Return the (X, Y) coordinate for the center point of the cell that contains the specified text.  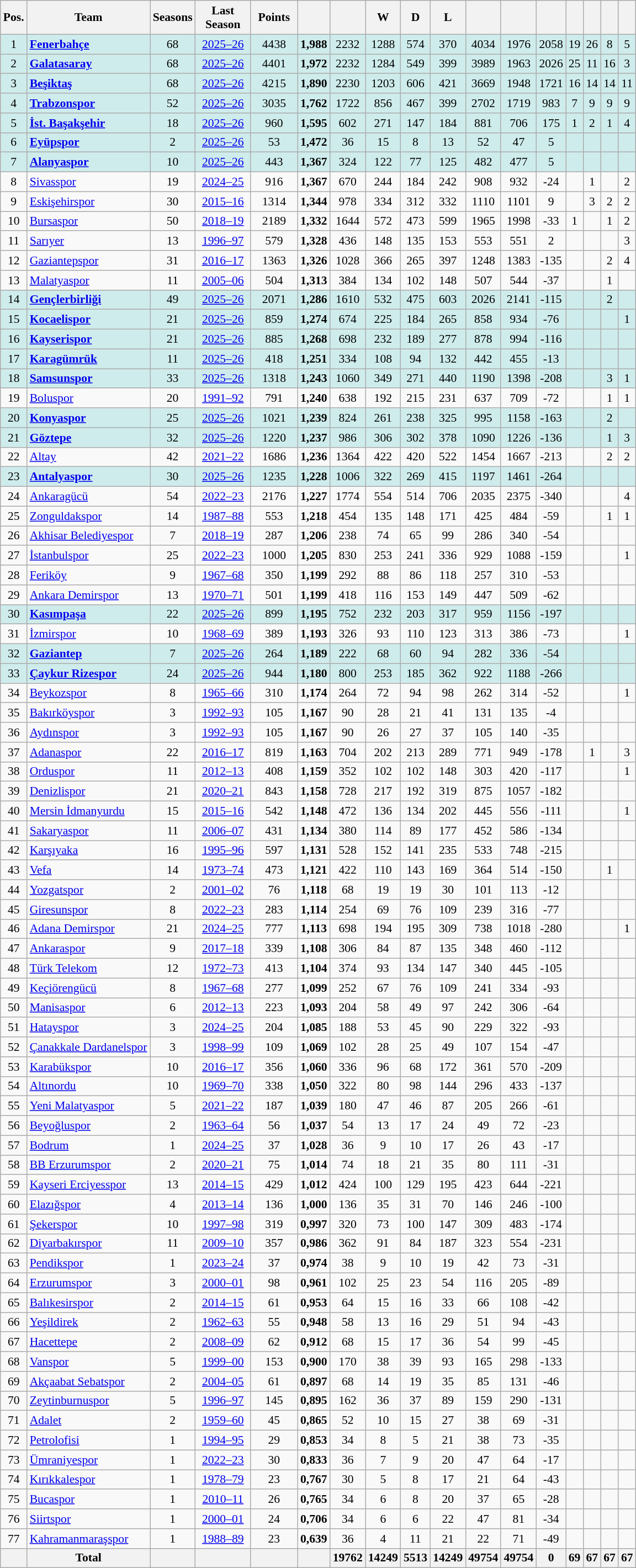
443 (274, 162)
Ümraniyespor (88, 1460)
638 (348, 398)
Şekerspor (88, 1224)
3669 (483, 84)
429 (274, 1185)
1454 (483, 457)
-77 (551, 910)
1318 (274, 379)
Denizlispor (88, 791)
Aydınspor (88, 732)
-340 (551, 497)
Türk Telekom (88, 969)
-52 (551, 693)
Zonguldakspor (88, 516)
Beyoğluspor (88, 1126)
748 (518, 851)
0,706 (314, 1519)
-72 (551, 398)
152 (383, 851)
303 (483, 772)
934 (518, 320)
194 (383, 929)
1,050 (314, 1086)
1220 (274, 438)
Altınordu (88, 1086)
644 (518, 1185)
-13 (551, 359)
Trabzonspor (88, 103)
215 (415, 398)
Karabükspor (88, 1067)
1,159 (314, 772)
-28 (551, 1500)
424 (348, 1185)
1,148 (314, 811)
356 (274, 1067)
338 (274, 1086)
1060 (348, 379)
Points (274, 18)
1,037 (314, 1126)
312 (415, 201)
283 (274, 910)
572 (383, 221)
1,060 (314, 1067)
1,227 (314, 497)
922 (483, 673)
Elazığspor (88, 1204)
Alanyaspor (88, 162)
484 (518, 516)
203 (415, 614)
159 (483, 1401)
1363 (274, 261)
2004–05 (223, 1381)
944 (274, 673)
Boluspor (88, 398)
1,286 (314, 300)
357 (274, 1243)
Ankaragücü (88, 497)
229 (483, 1028)
-150 (551, 870)
91 (383, 1243)
1,344 (314, 201)
1398 (518, 379)
752 (348, 614)
Team (88, 18)
296 (483, 1086)
-280 (551, 929)
1364 (348, 457)
0,953 (314, 1303)
Vanspor (88, 1362)
Fenerbahçe (88, 44)
266 (518, 1106)
5513 (415, 1558)
415 (448, 477)
2017–18 (223, 949)
1158 (518, 418)
İzmirspor (88, 634)
Vefa (88, 870)
Sakaryaspor (88, 831)
239 (483, 910)
1978–79 (223, 1480)
509 (518, 595)
Bakırköyspor (88, 713)
0,865 (314, 1421)
1,274 (314, 320)
0,833 (314, 1460)
878 (483, 339)
501 (274, 595)
1,099 (314, 988)
-213 (551, 457)
145 (274, 1401)
0,900 (314, 1362)
2013–14 (223, 1204)
-117 (551, 772)
-4 (551, 713)
2071 (274, 300)
986 (348, 438)
916 (274, 182)
674 (348, 320)
599 (448, 221)
2141 (518, 300)
1,180 (314, 673)
313 (483, 634)
-12 (551, 890)
929 (483, 556)
1722 (348, 103)
Hatayspor (88, 1028)
-42 (551, 1303)
908 (483, 182)
1,134 (314, 831)
320 (348, 1224)
Keçiörengücü (88, 988)
1719 (518, 103)
-100 (551, 1204)
1,195 (314, 614)
96 (383, 1067)
Zeytinburnuspor (88, 1401)
366 (383, 261)
254 (348, 910)
1,028 (314, 1145)
994 (518, 339)
Erzurumspor (88, 1283)
431 (274, 831)
Karagümrük (88, 359)
-116 (551, 339)
Kahramanmaraşspor (88, 1539)
D (415, 18)
1,890 (314, 84)
423 (483, 1185)
-62 (551, 595)
290 (518, 1401)
1988–89 (223, 1539)
-135 (551, 261)
995 (483, 418)
1,243 (314, 379)
-197 (551, 614)
949 (518, 752)
-221 (551, 1185)
-163 (551, 418)
397 (448, 261)
Giresunspor (88, 910)
Feriköy (88, 575)
146 (483, 1204)
Pos. (14, 18)
Orduspor (88, 772)
709 (518, 398)
44 (14, 890)
436 (348, 241)
57 (14, 1145)
1461 (518, 477)
59 (14, 1185)
Kocaelispor (88, 320)
Konyaspor (88, 418)
384 (348, 280)
185 (415, 673)
1972–73 (223, 969)
791 (274, 398)
1968–69 (223, 634)
983 (551, 103)
W (383, 18)
Yeşildirek (88, 1322)
348 (483, 949)
177 (448, 831)
859 (274, 320)
171 (448, 516)
Akçaabat Sebatspor (88, 1381)
0,948 (314, 1322)
Siirtspor (88, 1519)
Beşiktaş (88, 84)
433 (518, 1086)
Akhisar Belediyespor (88, 536)
1,332 (314, 221)
1314 (274, 201)
140 (518, 732)
Çaykur Rizespor (88, 673)
Kayserispor (88, 339)
1,000 (314, 1204)
292 (348, 575)
1028 (348, 261)
-182 (551, 791)
Karşıyaka (88, 851)
899 (274, 614)
Göztepe (88, 438)
1,093 (314, 1008)
262 (483, 693)
455 (518, 359)
978 (348, 201)
1959–60 (223, 1421)
-45 (551, 1342)
114 (383, 831)
374 (348, 969)
1018 (518, 929)
475 (415, 300)
-47 (551, 1047)
603 (448, 300)
2189 (274, 221)
1,472 (314, 142)
-137 (551, 1086)
246 (518, 1204)
1686 (274, 457)
-174 (551, 1224)
Beykozspor (88, 693)
670 (348, 182)
-215 (551, 851)
1101 (518, 201)
1,240 (314, 398)
132 (448, 359)
-76 (551, 320)
0,912 (314, 1342)
1998–99 (223, 1047)
1088 (518, 556)
1,972 (314, 64)
101 (483, 890)
1,595 (314, 123)
48 (14, 969)
149 (448, 595)
143 (415, 870)
-59 (551, 516)
4401 (274, 64)
-46 (551, 1381)
Eskişehirspor (88, 201)
125 (448, 162)
1721 (551, 84)
-24 (551, 182)
875 (483, 791)
542 (274, 811)
858 (483, 320)
172 (448, 1067)
1,118 (314, 890)
1,236 (314, 457)
819 (274, 752)
162 (348, 1401)
1,206 (314, 536)
Ankara Demirspor (88, 595)
1,762 (314, 103)
189 (415, 339)
223 (274, 1008)
1235 (274, 477)
1,313 (314, 280)
1226 (518, 438)
Total (88, 1558)
0,767 (314, 1480)
Kayseri Erciyesspor (88, 1185)
1973–74 (223, 870)
235 (448, 851)
Antalyaspor (88, 477)
0,853 (314, 1441)
1,104 (314, 969)
0,639 (314, 1539)
40 (14, 811)
364 (483, 870)
154 (518, 1047)
378 (448, 438)
Adanaspor (88, 752)
-115 (551, 300)
252 (348, 988)
386 (518, 634)
1057 (518, 791)
1203 (383, 84)
169 (448, 870)
1,205 (314, 556)
556 (518, 811)
1156 (518, 614)
2005–06 (223, 280)
323 (483, 1243)
1,108 (314, 949)
282 (483, 654)
298 (518, 1362)
1963 (518, 64)
504 (274, 280)
881 (483, 123)
549 (415, 64)
1,014 (314, 1165)
316 (518, 910)
19762 (348, 1558)
188 (348, 1028)
425 (483, 516)
1610 (348, 300)
522 (448, 457)
-33 (551, 221)
302 (415, 438)
325 (448, 418)
3989 (483, 64)
1000 (274, 556)
440 (448, 379)
180 (348, 1106)
Balıkesirspor (88, 1303)
1970–71 (223, 595)
-136 (551, 438)
2176 (274, 497)
0,961 (314, 1283)
Mersin İdmanyurdu (88, 811)
370 (448, 44)
141 (415, 851)
1,268 (314, 339)
86 (415, 575)
339 (274, 949)
129 (415, 1185)
1999–00 (223, 1362)
Seasons (173, 18)
-266 (551, 673)
0,897 (314, 1381)
1,131 (314, 851)
2010–11 (223, 1500)
1774 (348, 497)
326 (348, 634)
421 (448, 84)
-178 (551, 752)
-134 (551, 831)
1991–92 (223, 398)
Bursaspor (88, 221)
1,237 (314, 438)
Gaziantep (88, 654)
Ankaraspor (88, 949)
1,988 (314, 44)
123 (448, 634)
2035 (483, 497)
165 (483, 1362)
1,121 (314, 870)
Manisaspor (88, 1008)
Yeni Malatyaspor (88, 1106)
257 (483, 575)
824 (348, 418)
551 (518, 241)
1,239 (314, 418)
606 (415, 84)
1,328 (314, 241)
4215 (274, 84)
1,251 (314, 359)
170 (348, 1362)
856 (383, 103)
1110 (483, 201)
597 (274, 851)
960 (274, 123)
532 (383, 300)
1997–98 (223, 1224)
217 (383, 791)
442 (483, 359)
222 (348, 654)
1288 (383, 44)
Çanakkale Dardanelspor (88, 1047)
-49 (551, 1539)
317 (448, 614)
2023–24 (223, 1263)
4438 (274, 44)
-131 (551, 1401)
287 (274, 536)
Altay (88, 457)
Kasımpaşa (88, 614)
1995–96 (223, 851)
602 (348, 123)
1987–88 (223, 516)
800 (348, 673)
932 (518, 182)
1248 (483, 261)
225 (383, 320)
-34 (551, 1519)
97 (448, 1008)
1965 (483, 221)
1,193 (314, 634)
1006 (348, 477)
843 (274, 791)
Adana Demirspor (88, 929)
1197 (483, 477)
472 (348, 811)
1284 (383, 64)
2375 (518, 497)
Sarıyer (88, 241)
269 (415, 477)
1,158 (314, 791)
579 (274, 241)
452 (483, 831)
332 (448, 201)
244 (383, 182)
1021 (274, 418)
1965–66 (223, 693)
-53 (551, 575)
2001–02 (223, 890)
408 (274, 772)
380 (348, 831)
389 (274, 634)
361 (483, 1067)
-133 (551, 1362)
1,228 (314, 477)
637 (483, 398)
1090 (483, 438)
1,114 (314, 910)
1,189 (314, 654)
113 (518, 890)
507 (483, 280)
2009–10 (223, 1243)
Malatyaspor (88, 280)
1188 (518, 673)
111 (518, 1165)
0,765 (314, 1500)
122 (383, 162)
BB Erzurumspor (88, 1165)
1963–64 (223, 1126)
738 (483, 929)
-111 (551, 811)
Bucaspor (88, 1500)
0,974 (314, 1263)
460 (518, 949)
63 (14, 1263)
Pendikspor (88, 1263)
586 (518, 831)
Petrolofisi (88, 1441)
1,163 (314, 752)
885 (274, 339)
175 (551, 123)
1667 (518, 457)
2230 (348, 84)
1962–63 (223, 1322)
483 (518, 1224)
728 (348, 791)
544 (518, 280)
286 (483, 536)
1383 (518, 261)
1994–95 (223, 1441)
2058 (551, 44)
3035 (274, 103)
413 (274, 969)
L (448, 18)
-231 (551, 1243)
-264 (551, 477)
Eyüpspor (88, 142)
771 (483, 752)
350 (274, 575)
-37 (551, 280)
830 (348, 556)
Bodrum (88, 1145)
482 (483, 162)
0,986 (314, 1243)
-105 (551, 969)
1,085 (314, 1028)
LastSeason (223, 18)
-64 (551, 1008)
2006–07 (223, 831)
1,218 (314, 516)
Kırıkkalespor (88, 1480)
213 (415, 752)
Hacettepe (88, 1342)
85 (483, 1381)
570 (518, 1067)
1948 (518, 84)
Galatasaray (88, 64)
1,039 (314, 1106)
-89 (551, 1283)
107 (483, 1047)
1,174 (314, 693)
118 (448, 575)
144 (448, 1086)
0,997 (314, 1224)
İst. Başakşehir (88, 123)
81 (518, 1519)
Gençlerbirliği (88, 300)
454 (348, 516)
Adalet (88, 1421)
1,326 (314, 261)
477 (518, 162)
Samsunspor (88, 379)
352 (348, 772)
Gaziantepspor (88, 261)
-209 (551, 1067)
Yozgatspor (88, 890)
349 (383, 379)
704 (348, 752)
Sivasspor (88, 182)
777 (274, 929)
959 (483, 614)
467 (415, 103)
-159 (551, 556)
574 (415, 44)
0,895 (314, 1401)
1,113 (314, 929)
-208 (551, 379)
1190 (483, 379)
289 (448, 752)
533 (483, 851)
2008–09 (223, 1342)
1,012 (314, 1185)
Diyarbakırspor (88, 1243)
İstanbulspor (88, 556)
-23 (551, 1126)
0 (551, 1558)
231 (448, 398)
1969–70 (223, 1086)
447 (483, 595)
1998 (518, 221)
4034 (483, 44)
88 (383, 575)
1644 (348, 221)
2702 (483, 103)
324 (348, 162)
314 (518, 693)
-73 (551, 634)
1976 (518, 44)
528 (348, 851)
-61 (551, 1106)
-112 (551, 949)
261 (383, 418)
1,069 (314, 1047)
